Scan for the cell matching the given text and deliver its [x, y] coordinate at center. 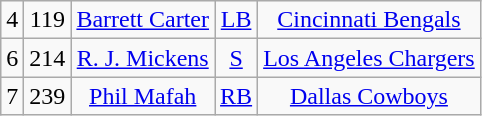
239 [48, 96]
Barrett Carter [143, 20]
214 [48, 58]
RB [236, 96]
Cincinnati Bengals [370, 20]
R. J. Mickens [143, 58]
Los Angeles Chargers [370, 58]
119 [48, 20]
S [236, 58]
Phil Mafah [143, 96]
4 [12, 20]
LB [236, 20]
6 [12, 58]
7 [12, 96]
Dallas Cowboys [370, 96]
